Return (x, y) of the center of cell containing provided text 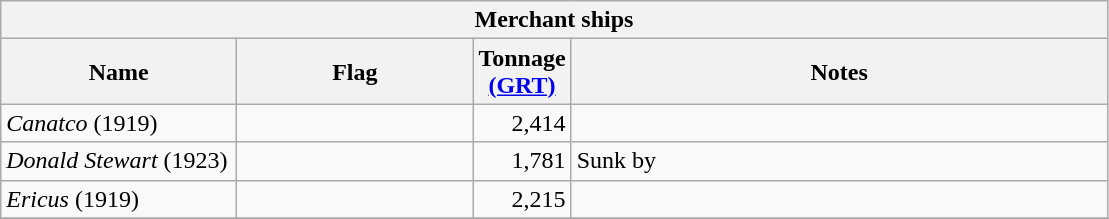
2,215 (522, 199)
2,414 (522, 123)
Merchant ships (554, 20)
Ericus (1919) (119, 199)
Sunk by (839, 161)
Notes (839, 72)
Flag (355, 72)
Donald Stewart (1923) (119, 161)
Tonnage (GRT) (522, 72)
1,781 (522, 161)
Name (119, 72)
Canatco (1919) (119, 123)
